Locate the cell with the specified text and output its (X, Y) center coordinate. 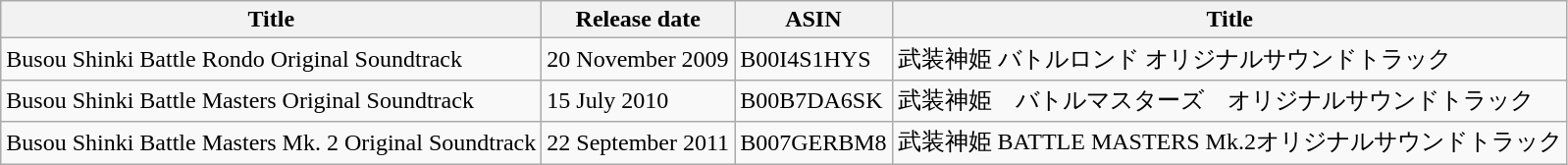
Busou Shinki Battle Masters Mk. 2 Original Soundtrack (271, 143)
22 September 2011 (638, 143)
武装神姫 バトルマスターズ オリジナルサウンドトラック (1229, 100)
武装神姫 バトルロンド オリジナルサウンドトラック (1229, 59)
B00B7DA6SK (813, 100)
武装神姫 BATTLE MASTERS Mk.2オリジナルサウンドトラック (1229, 143)
Release date (638, 20)
15 July 2010 (638, 100)
20 November 2009 (638, 59)
B007GERBM8 (813, 143)
Busou Shinki Battle Masters Original Soundtrack (271, 100)
Busou Shinki Battle Rondo Original Soundtrack (271, 59)
ASIN (813, 20)
B00I4S1HYS (813, 59)
